Scan for the cell matching the given text and deliver its [X, Y] coordinate at center. 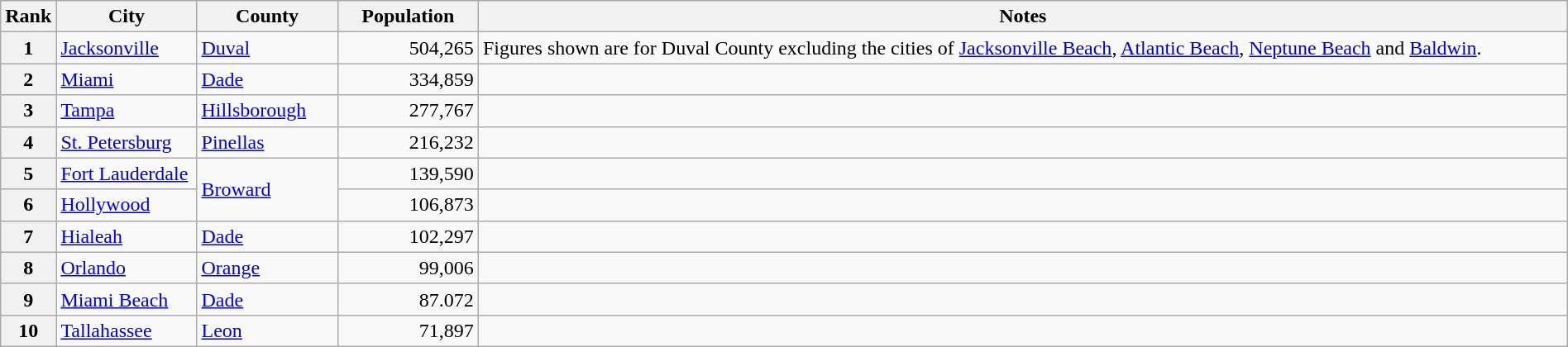
277,767 [408, 111]
Orlando [127, 268]
106,873 [408, 205]
Miami [127, 79]
City [127, 17]
99,006 [408, 268]
Notes [1022, 17]
Hialeah [127, 236]
Jacksonville [127, 48]
3 [28, 111]
Orange [267, 268]
Hollywood [127, 205]
Pinellas [267, 142]
Population [408, 17]
1 [28, 48]
87.072 [408, 299]
St. Petersburg [127, 142]
102,297 [408, 236]
504,265 [408, 48]
71,897 [408, 330]
Leon [267, 330]
2 [28, 79]
10 [28, 330]
334,859 [408, 79]
Hillsborough [267, 111]
Duval [267, 48]
Broward [267, 189]
County [267, 17]
216,232 [408, 142]
4 [28, 142]
9 [28, 299]
6 [28, 205]
Miami Beach [127, 299]
Figures shown are for Duval County excluding the cities of Jacksonville Beach, Atlantic Beach, Neptune Beach and Baldwin. [1022, 48]
7 [28, 236]
Fort Lauderdale [127, 173]
Rank [28, 17]
Tallahassee [127, 330]
8 [28, 268]
5 [28, 173]
Tampa [127, 111]
139,590 [408, 173]
